Output the (X, Y) coordinate of the center of the cell containing the given text.  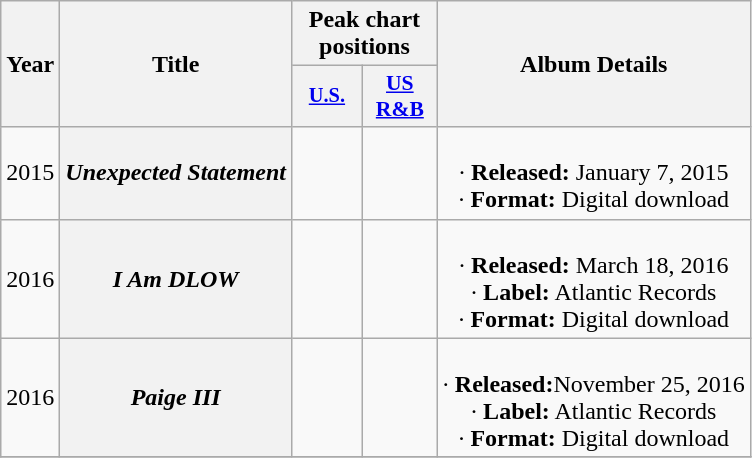
I Am DLOW (176, 278)
· Released: March 18, 2016 · Label: Atlantic Records · Format: Digital download (594, 278)
2015 (30, 173)
Title (176, 64)
Peak chart positions (365, 34)
Album Details (594, 64)
Year (30, 64)
· Released:November 25, 2016 · Label: Atlantic Records · Format: Digital download (594, 398)
U.S. (328, 96)
US R&B (400, 96)
· Released: January 7, 2015 · Format: Digital download (594, 173)
Paige III (176, 398)
Unexpected Statement (176, 173)
